Locate the cell with the specified text and output its (X, Y) center coordinate. 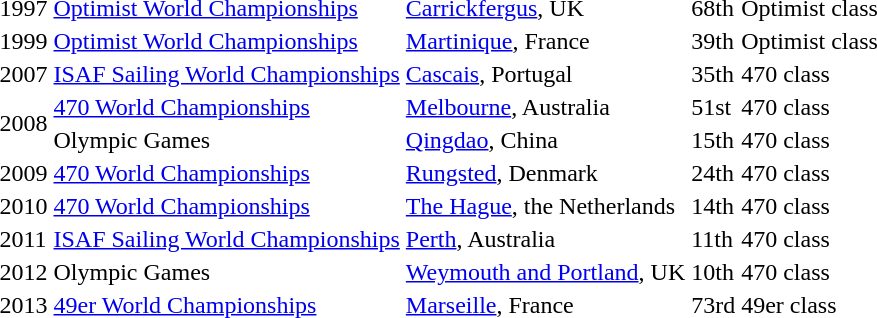
Qingdao, China (545, 140)
Melbourne, Australia (545, 107)
Weymouth and Portland, UK (545, 272)
39th (714, 41)
14th (714, 206)
51st (714, 107)
35th (714, 74)
Cascais, Portugal (545, 74)
11th (714, 239)
Optimist World Championships (226, 41)
24th (714, 173)
Perth, Australia (545, 239)
Rungsted, Denmark (545, 173)
The Hague, the Netherlands (545, 206)
10th (714, 272)
15th (714, 140)
Martinique, France (545, 41)
